Determine the (X, Y) coordinate at the center of the cell enclosing the given text.  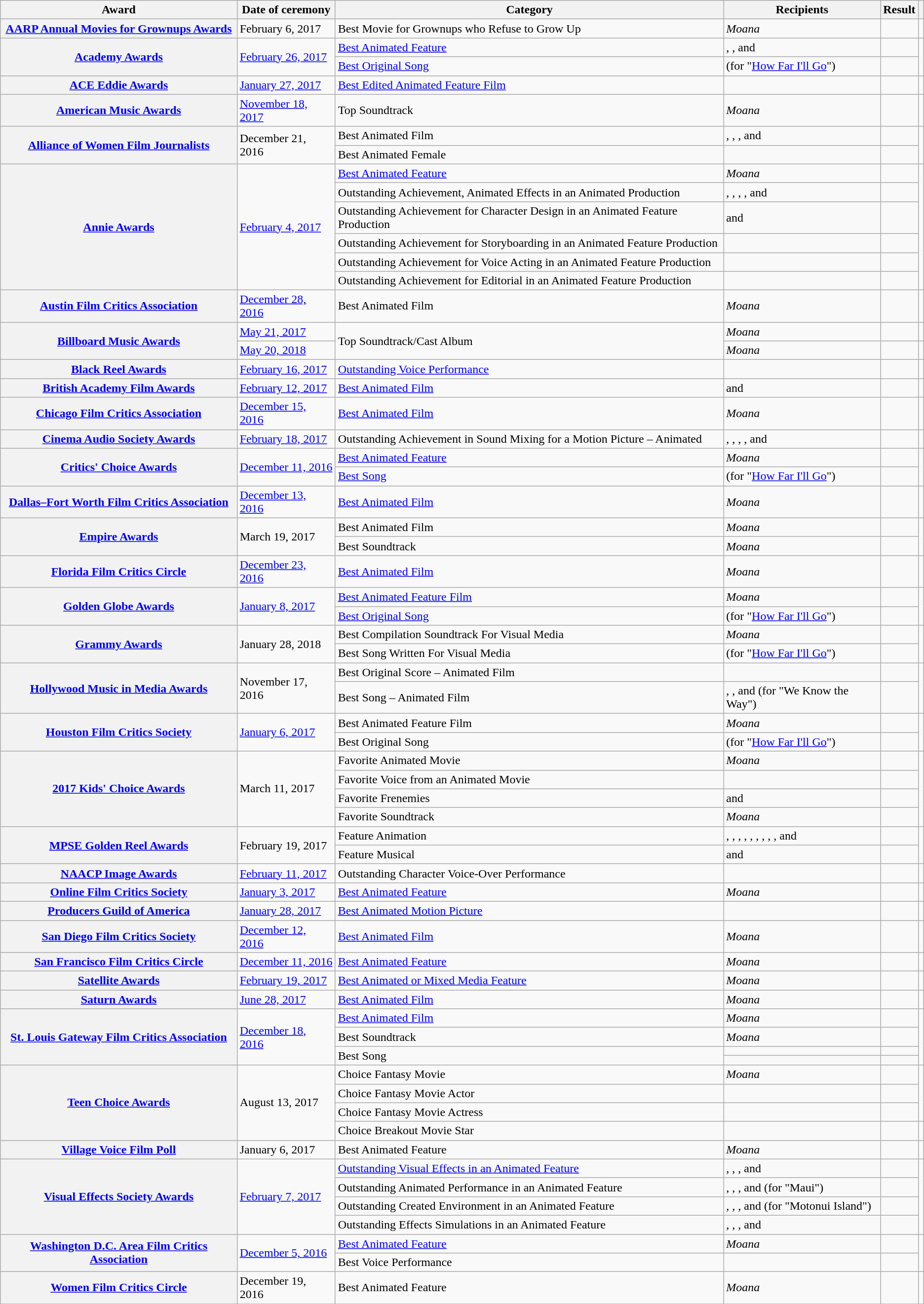
St. Louis Gateway Film Critics Association (118, 1037)
, , and (for "We Know the Way") (802, 698)
January 8, 2017 (286, 606)
Best Edited Animated Feature Film (529, 85)
Satellite Awards (118, 981)
, , , , , , , , , and (802, 836)
Outstanding Character Voice-Over Performance (529, 873)
Outstanding Visual Effects in an Animated Feature (529, 1168)
American Music Awards (118, 111)
Houston Film Critics Society (118, 732)
January 28, 2017 (286, 911)
Outstanding Achievement, Animated Effects in an Animated Production (529, 192)
, , and (802, 47)
AARP Annual Movies for Grownups Awards (118, 29)
Outstanding Achievement for Character Design in an Animated Feature Production (529, 217)
Annie Awards (118, 227)
Favorite Soundtrack (529, 817)
Visual Effects Society Awards (118, 1196)
Date of ceremony (286, 10)
Feature Musical (529, 854)
February 16, 2017 (286, 369)
January 3, 2017 (286, 892)
Outstanding Created Environment in an Animated Feature (529, 1206)
February 12, 2017 (286, 388)
August 13, 2017 (286, 1103)
November 17, 2016 (286, 688)
Washington D.C. Area Film Critics Association (118, 1253)
January 27, 2017 (286, 85)
Billboard Music Awards (118, 341)
December 21, 2016 (286, 145)
Best Voice Performance (529, 1263)
Empire Awards (118, 537)
Dallas–Fort Worth Film Critics Association (118, 501)
Florida Film Critics Circle (118, 572)
Best Animated or Mixed Media Feature (529, 981)
Outstanding Achievement for Editorial in an Animated Feature Production (529, 281)
Best Movie for Grownups who Refuse to Grow Up (529, 29)
Outstanding Achievement for Storyboarding in an Animated Feature Production (529, 243)
February 26, 2017 (286, 57)
December 19, 2016 (286, 1288)
Golden Globe Awards (118, 606)
Top Soundtrack (529, 111)
March 11, 2017 (286, 789)
November 18, 2017 (286, 111)
Recipients (802, 10)
NAACP Image Awards (118, 873)
Best Animated Female (529, 154)
2017 Kids' Choice Awards (118, 789)
Best Song – Animated Film (529, 698)
December 28, 2016 (286, 306)
December 18, 2016 (286, 1037)
June 28, 2017 (286, 999)
, , , and (for "Motonui Island") (802, 1206)
Women Film Critics Circle (118, 1288)
San Francisco Film Critics Circle (118, 962)
San Diego Film Critics Society (118, 936)
Top Soundtrack/Cast Album (529, 341)
Online Film Critics Society (118, 892)
Alliance of Women Film Journalists (118, 145)
Saturn Awards (118, 999)
Grammy Awards (118, 644)
Category (529, 10)
, , , and (for "Maui") (802, 1187)
Outstanding Voice Performance (529, 369)
Academy Awards (118, 57)
December 15, 2016 (286, 414)
Cinema Audio Society Awards (118, 439)
Best Compilation Soundtrack For Visual Media (529, 635)
Best Song Written For Visual Media (529, 653)
Favorite Voice from an Animated Movie (529, 779)
Feature Animation (529, 836)
Best Original Score – Animated Film (529, 672)
British Academy Film Awards (118, 388)
March 19, 2017 (286, 537)
Outstanding Achievement in Sound Mixing for a Motion Picture – Animated (529, 439)
ACE Eddie Awards (118, 85)
Outstanding Effects Simulations in an Animated Feature (529, 1225)
Award (118, 10)
Choice Breakout Movie Star (529, 1131)
Chicago Film Critics Association (118, 414)
December 23, 2016 (286, 572)
Outstanding Animated Performance in an Animated Feature (529, 1187)
December 13, 2016 (286, 501)
February 18, 2017 (286, 439)
Producers Guild of America (118, 911)
Black Reel Awards (118, 369)
December 12, 2016 (286, 936)
February 7, 2017 (286, 1196)
Teen Choice Awards (118, 1103)
February 4, 2017 (286, 227)
Result (899, 10)
May 20, 2018 (286, 350)
Favorite Animated Movie (529, 761)
January 28, 2018 (286, 644)
Critics' Choice Awards (118, 467)
Favorite Frenemies (529, 798)
Austin Film Critics Association (118, 306)
Choice Fantasy Movie Actor (529, 1093)
December 5, 2016 (286, 1253)
Best Animated Motion Picture (529, 911)
Choice Fantasy Movie (529, 1074)
Hollywood Music in Media Awards (118, 688)
Outstanding Achievement for Voice Acting in an Animated Feature Production (529, 262)
February 6, 2017 (286, 29)
Choice Fantasy Movie Actress (529, 1112)
May 21, 2017 (286, 332)
February 11, 2017 (286, 873)
MPSE Golden Reel Awards (118, 845)
Village Voice Film Poll (118, 1150)
